Pinpoint the cell where the given text exists, returning its (X, Y) midpoint coordinate. 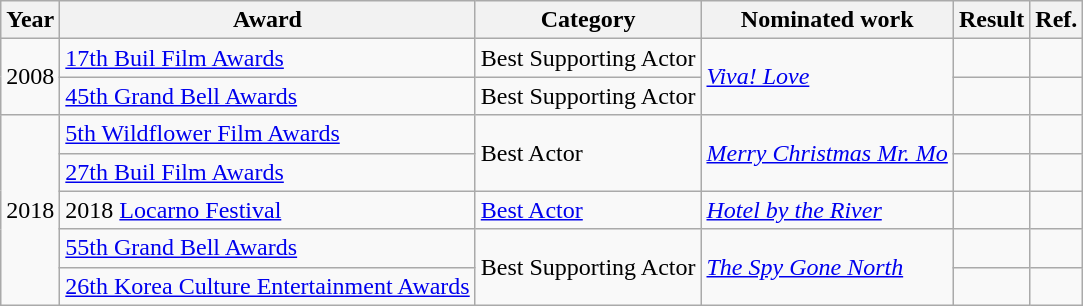
2008 (30, 77)
27th Buil Film Awards (268, 172)
2018 Locarno Festival (268, 210)
Viva! Love (827, 77)
Merry Christmas Mr. Mo (827, 153)
5th Wildflower Film Awards (268, 134)
Category (588, 20)
26th Korea Culture Entertainment Awards (268, 286)
The Spy Gone North (827, 267)
Hotel by the River (827, 210)
17th Buil Film Awards (268, 58)
Award (268, 20)
Year (30, 20)
Ref. (1056, 20)
Nominated work (827, 20)
55th Grand Bell Awards (268, 248)
Result (991, 20)
2018 (30, 210)
45th Grand Bell Awards (268, 96)
